Capture the cell that displays the provided text and extract its (X, Y) central coordinate. 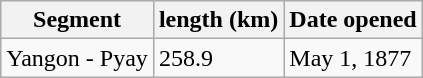
Segment (78, 20)
length (km) (218, 20)
Yangon - Pyay (78, 58)
258.9 (218, 58)
Date opened (353, 20)
May 1, 1877 (353, 58)
